Extract the (X, Y) coordinate from the center of the cell holding the provided text.  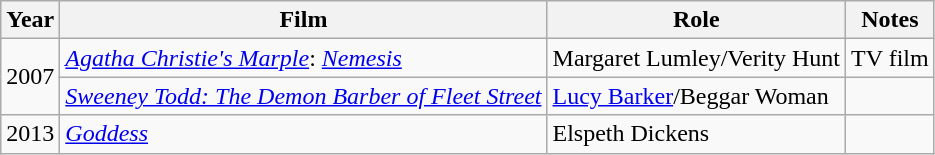
Lucy Barker/Beggar Woman (696, 96)
Margaret Lumley/Verity Hunt (696, 58)
Elspeth Dickens (696, 134)
Notes (890, 20)
2007 (30, 77)
Year (30, 20)
Goddess (304, 134)
2013 (30, 134)
TV film (890, 58)
Sweeney Todd: The Demon Barber of Fleet Street (304, 96)
Agatha Christie's Marple: Nemesis (304, 58)
Film (304, 20)
Role (696, 20)
